Output the [x, y] coordinate of the center of the cell containing the given text.  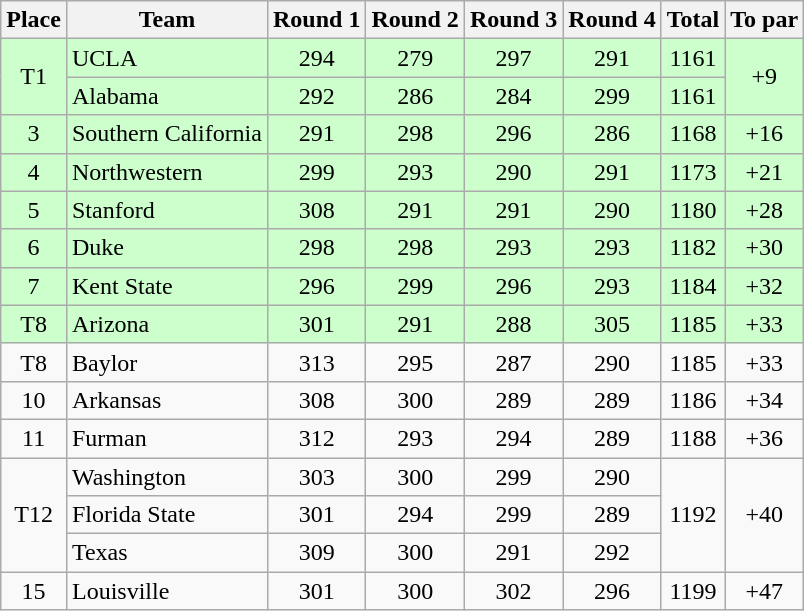
Northwestern [166, 172]
Total [693, 20]
1188 [693, 438]
Arizona [166, 324]
Louisville [166, 591]
Place [34, 20]
1173 [693, 172]
3 [34, 134]
Furman [166, 438]
10 [34, 400]
+16 [764, 134]
309 [316, 553]
+40 [764, 515]
To par [764, 20]
6 [34, 248]
305 [612, 324]
287 [513, 362]
+30 [764, 248]
UCLA [166, 58]
+47 [764, 591]
1199 [693, 591]
+32 [764, 286]
Washington [166, 477]
Duke [166, 248]
T12 [34, 515]
+21 [764, 172]
295 [415, 362]
Round 1 [316, 20]
Round 3 [513, 20]
+9 [764, 77]
7 [34, 286]
302 [513, 591]
313 [316, 362]
Alabama [166, 96]
288 [513, 324]
312 [316, 438]
5 [34, 210]
1180 [693, 210]
11 [34, 438]
Kent State [166, 286]
303 [316, 477]
Arkansas [166, 400]
1192 [693, 515]
Round 2 [415, 20]
T1 [34, 77]
Round 4 [612, 20]
279 [415, 58]
284 [513, 96]
+34 [764, 400]
4 [34, 172]
Stanford [166, 210]
1184 [693, 286]
297 [513, 58]
1182 [693, 248]
Southern California [166, 134]
15 [34, 591]
1186 [693, 400]
Texas [166, 553]
Baylor [166, 362]
+36 [764, 438]
1168 [693, 134]
Florida State [166, 515]
Team [166, 20]
+28 [764, 210]
